Extract the [X, Y] coordinate from the center of the cell holding the provided text.  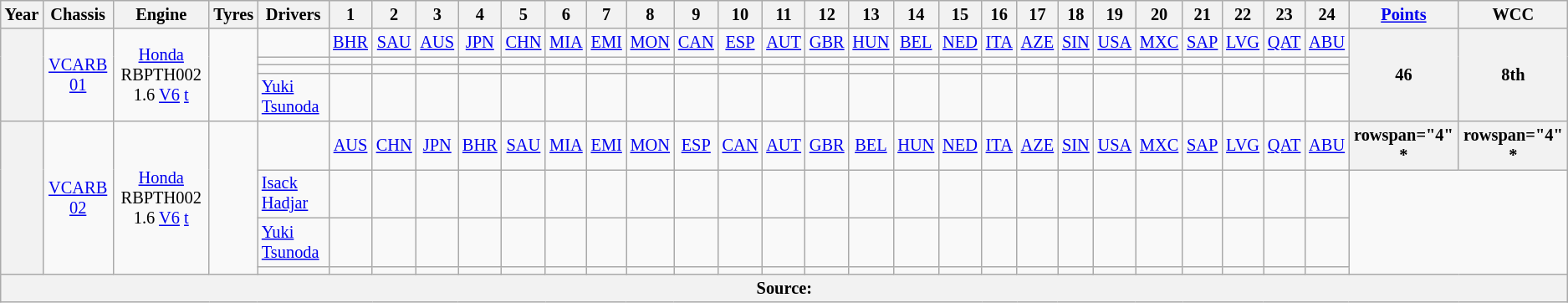
20 [1159, 14]
19 [1115, 14]
Source: [784, 288]
21 [1203, 14]
2 [395, 14]
9 [696, 14]
Year [22, 14]
22 [1243, 14]
5 [524, 14]
17 [1037, 14]
Engine [161, 14]
Points [1403, 14]
3 [437, 14]
Isack Hadjar [293, 193]
1 [350, 14]
14 [916, 14]
Chassis [78, 14]
4 [480, 14]
15 [960, 14]
23 [1285, 14]
Tyres [233, 14]
24 [1326, 14]
8th [1514, 75]
16 [999, 14]
VCARB 01 [78, 75]
8 [651, 14]
13 [871, 14]
VCARB 02 [78, 198]
10 [741, 14]
12 [827, 14]
18 [1075, 14]
11 [784, 14]
Drivers [293, 14]
46 [1403, 75]
6 [565, 14]
7 [607, 14]
WCC [1514, 14]
